Return the (X, Y) coordinate for the center point of the cell that contains the specified text.  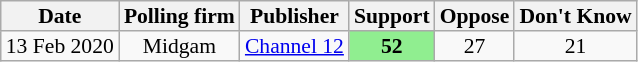
Polling firm (180, 16)
Channel 12 (294, 46)
21 (575, 46)
Don't Know (575, 16)
27 (475, 46)
13 Feb 2020 (60, 46)
Publisher (294, 16)
Oppose (475, 16)
Date (60, 16)
52 (392, 46)
Support (392, 16)
Midgam (180, 46)
